Output the (X, Y) coordinate of the center of the cell containing the given text.  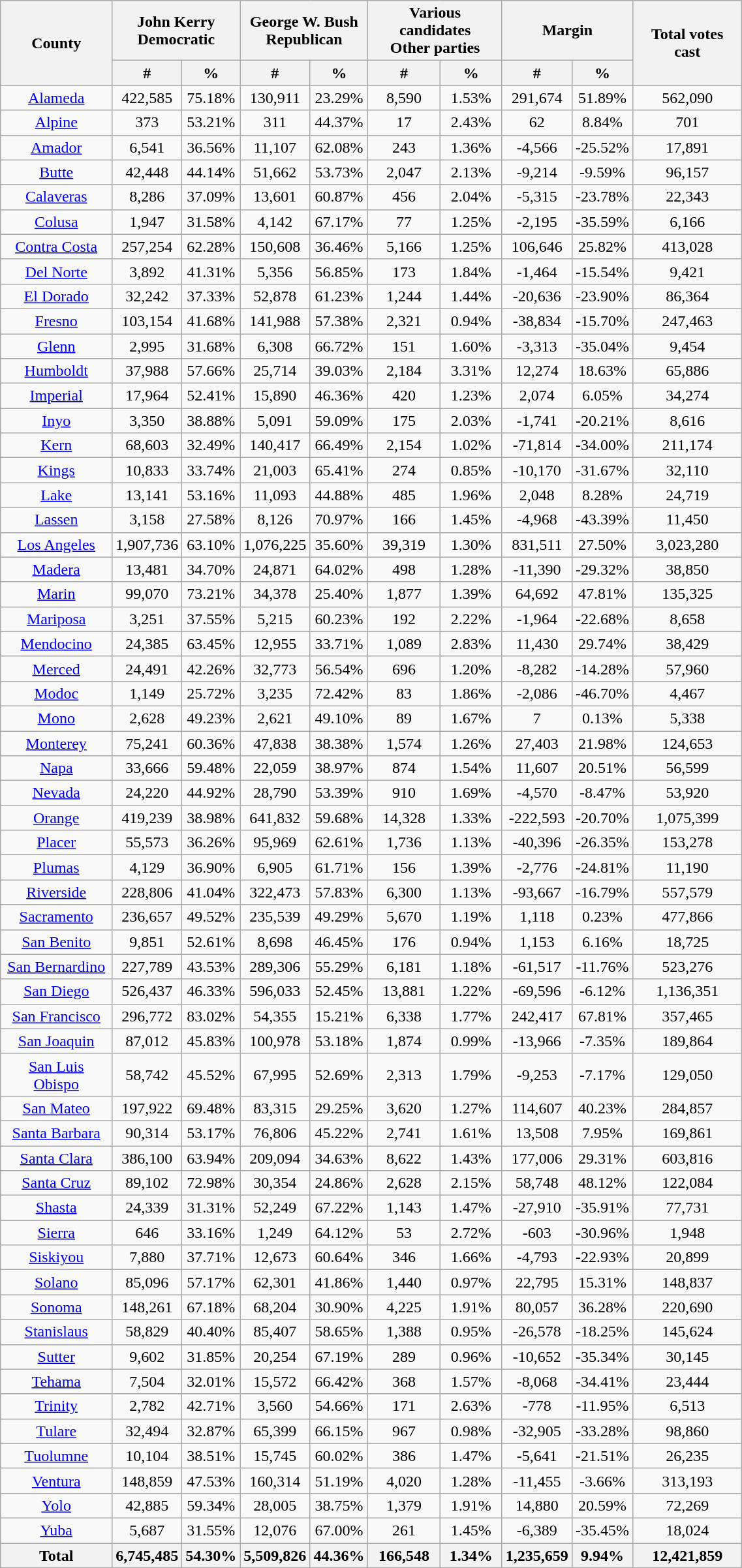
1,149 (147, 693)
42.71% (211, 1406)
6,745,485 (147, 1556)
11,450 (687, 520)
-22.68% (602, 619)
31.31% (211, 1208)
Contra Costa (56, 247)
1.79% (471, 1075)
58,748 (536, 1183)
38.88% (211, 421)
1,574 (404, 743)
26,235 (687, 1456)
38.51% (211, 1456)
1.43% (471, 1158)
67.22% (339, 1208)
2,741 (404, 1133)
-778 (536, 1406)
6,308 (275, 346)
6,513 (687, 1406)
17,891 (687, 147)
31.55% (211, 1530)
24,719 (687, 495)
6,300 (404, 892)
67.81% (602, 1016)
23.29% (339, 98)
-34.00% (602, 445)
-24.81% (602, 867)
8.84% (602, 123)
-603 (536, 1233)
-30.96% (602, 1233)
1.61% (471, 1133)
153,278 (687, 843)
242,417 (536, 1016)
4,225 (404, 1307)
31.68% (211, 346)
122,084 (687, 1183)
1.96% (471, 495)
24,491 (147, 669)
4,467 (687, 693)
75,241 (147, 743)
1,877 (404, 594)
67.19% (339, 1357)
-3.66% (602, 1481)
243 (404, 147)
41.04% (211, 892)
14,880 (536, 1505)
Riverside (56, 892)
89,102 (147, 1183)
-38,834 (536, 321)
-15.70% (602, 321)
Various candidatesOther parties (435, 31)
99,070 (147, 594)
8,286 (147, 197)
66.15% (339, 1431)
-40,396 (536, 843)
25.82% (602, 247)
38.38% (339, 743)
1,388 (404, 1332)
235,539 (275, 917)
28,005 (275, 1505)
36.26% (211, 843)
-15.54% (602, 271)
40.23% (602, 1108)
64.02% (339, 569)
-29.32% (602, 569)
0.85% (471, 470)
498 (404, 569)
36.46% (339, 247)
Tehama (56, 1381)
11,430 (536, 644)
21,003 (275, 470)
257,254 (147, 247)
1,089 (404, 644)
7 (536, 718)
34.70% (211, 569)
5,166 (404, 247)
11,607 (536, 768)
9,851 (147, 942)
141,988 (275, 321)
Madera (56, 569)
4,142 (275, 222)
Napa (56, 768)
62.61% (339, 843)
69.48% (211, 1108)
322,473 (275, 892)
28,790 (275, 793)
831,511 (536, 545)
33,666 (147, 768)
47,838 (275, 743)
-1,964 (536, 619)
2,995 (147, 346)
562,090 (687, 98)
148,261 (147, 1307)
42.26% (211, 669)
San Francisco (56, 1016)
25.72% (211, 693)
6,338 (404, 1016)
Mendocino (56, 644)
31.58% (211, 222)
9,454 (687, 346)
-10,652 (536, 1357)
5,509,826 (275, 1556)
55,573 (147, 843)
-2,776 (536, 867)
-27,910 (536, 1208)
Sacramento (56, 917)
274 (404, 470)
11,107 (275, 147)
47.53% (211, 1481)
53.16% (211, 495)
49.23% (211, 718)
148,859 (147, 1481)
261 (404, 1530)
54,355 (275, 1016)
-35.59% (602, 222)
32.49% (211, 445)
-25.52% (602, 147)
3,350 (147, 421)
228,806 (147, 892)
San Luis Obispo (56, 1075)
27.58% (211, 520)
-4,570 (536, 793)
62.28% (211, 247)
44.36% (339, 1556)
313,193 (687, 1481)
-10,170 (536, 470)
77 (404, 222)
Marin (56, 594)
129,050 (687, 1075)
-1,741 (536, 421)
Butte (56, 172)
1.86% (471, 693)
Santa Barbara (56, 1133)
-20,636 (536, 296)
Amador (56, 147)
-46.70% (602, 693)
386,100 (147, 1158)
Kings (56, 470)
291,674 (536, 98)
85,407 (275, 1332)
211,174 (687, 445)
2,047 (404, 172)
1.44% (471, 296)
60.02% (339, 1456)
72.42% (339, 693)
175 (404, 421)
1.54% (471, 768)
1,440 (404, 1282)
Inyo (56, 421)
-8,282 (536, 669)
6,541 (147, 147)
John KerryDemocratic (176, 31)
-9.59% (602, 172)
1.26% (471, 743)
57.17% (211, 1282)
3,023,280 (687, 545)
10,104 (147, 1456)
8,658 (687, 619)
61.23% (339, 296)
874 (404, 768)
11,190 (687, 867)
18,725 (687, 942)
60.36% (211, 743)
6,905 (275, 867)
603,816 (687, 1158)
106,646 (536, 247)
197,922 (147, 1108)
37,988 (147, 371)
5,687 (147, 1530)
80,057 (536, 1307)
171 (404, 1406)
7.95% (602, 1133)
247,463 (687, 321)
13,141 (147, 495)
156 (404, 867)
1,249 (275, 1233)
17,964 (147, 396)
64,692 (536, 594)
148,837 (687, 1282)
54.30% (211, 1556)
696 (404, 669)
3,560 (275, 1406)
63.45% (211, 644)
38,850 (687, 569)
60.64% (339, 1258)
35.60% (339, 545)
1.57% (471, 1381)
-61,517 (536, 967)
George W. BushRepublican (304, 31)
3,235 (275, 693)
32,773 (275, 669)
52.61% (211, 942)
1.22% (471, 991)
2,621 (275, 718)
-6,389 (536, 1530)
55.29% (339, 967)
51,662 (275, 172)
Alpine (56, 123)
67.00% (339, 1530)
-35.34% (602, 1357)
67.18% (211, 1307)
-11,455 (536, 1481)
San Benito (56, 942)
15,890 (275, 396)
1.67% (471, 718)
72.98% (211, 1183)
-8,068 (536, 1381)
346 (404, 1258)
46.36% (339, 396)
48.12% (602, 1183)
61.71% (339, 867)
13,508 (536, 1133)
Stanislaus (56, 1332)
1,153 (536, 942)
11,093 (275, 495)
209,094 (275, 1158)
83 (404, 693)
296,772 (147, 1016)
90,314 (147, 1133)
284,857 (687, 1108)
52.41% (211, 396)
Monterey (56, 743)
52.45% (339, 991)
45.22% (339, 1133)
34,274 (687, 396)
3,620 (404, 1108)
San Diego (56, 991)
-11.76% (602, 967)
-9,214 (536, 172)
5,091 (275, 421)
18,024 (687, 1530)
2,074 (536, 396)
49.29% (339, 917)
145,624 (687, 1332)
0.98% (471, 1431)
2.83% (471, 644)
56,599 (687, 768)
8,590 (404, 98)
420 (404, 396)
-11,390 (536, 569)
54.66% (339, 1406)
-26.35% (602, 843)
5,670 (404, 917)
29.74% (602, 644)
15.31% (602, 1282)
20.59% (602, 1505)
Nevada (56, 793)
13,881 (404, 991)
-7.17% (602, 1075)
38.97% (339, 768)
46.45% (339, 942)
0.13% (602, 718)
2.22% (471, 619)
30,145 (687, 1357)
Yolo (56, 1505)
Lake (56, 495)
29.31% (602, 1158)
24.86% (339, 1183)
24,220 (147, 793)
-35.45% (602, 1530)
62,301 (275, 1282)
66.49% (339, 445)
526,437 (147, 991)
42,448 (147, 172)
Sierra (56, 1233)
Mono (56, 718)
596,033 (275, 991)
24,339 (147, 1208)
52,878 (275, 296)
41.86% (339, 1282)
-20.21% (602, 421)
176 (404, 942)
2.15% (471, 1183)
-35.04% (602, 346)
-3,313 (536, 346)
53.18% (339, 1041)
33.71% (339, 644)
13,601 (275, 197)
8,126 (275, 520)
37.33% (211, 296)
140,417 (275, 445)
27.50% (602, 545)
166,548 (404, 1556)
5,215 (275, 619)
El Dorado (56, 296)
1.18% (471, 967)
1.02% (471, 445)
177,006 (536, 1158)
15,572 (275, 1381)
36.56% (211, 147)
-33.28% (602, 1431)
40.40% (211, 1332)
56.85% (339, 271)
220,690 (687, 1307)
San Mateo (56, 1108)
Glenn (56, 346)
30,354 (275, 1183)
4,020 (404, 1481)
151 (404, 346)
65,399 (275, 1431)
192 (404, 619)
86,364 (687, 296)
477,866 (687, 917)
27,403 (536, 743)
75.18% (211, 98)
63.94% (211, 1158)
Margin (567, 31)
59.68% (339, 818)
57.38% (339, 321)
2,184 (404, 371)
64.12% (339, 1233)
-4,793 (536, 1258)
-22.93% (602, 1258)
37.09% (211, 197)
641,832 (275, 818)
173 (404, 271)
189,864 (687, 1041)
Tuolumne (56, 1456)
5,356 (275, 271)
18.63% (602, 371)
21.98% (602, 743)
15.21% (339, 1016)
6.16% (602, 942)
Santa Clara (56, 1158)
386 (404, 1456)
130,911 (275, 98)
25.40% (339, 594)
58,829 (147, 1332)
1.36% (471, 147)
32.87% (211, 1431)
3,892 (147, 271)
45.83% (211, 1041)
San Bernardino (56, 967)
Imperial (56, 396)
289,306 (275, 967)
45.52% (211, 1075)
41.68% (211, 321)
Calaveras (56, 197)
Santa Cruz (56, 1183)
413,028 (687, 247)
51.89% (602, 98)
7,504 (147, 1381)
Total votes cast (687, 43)
23,444 (687, 1381)
62.08% (339, 147)
1,076,225 (275, 545)
-4,566 (536, 147)
422,585 (147, 98)
0.95% (471, 1332)
Alameda (56, 98)
63.10% (211, 545)
Trinity (56, 1406)
44.88% (339, 495)
1,947 (147, 222)
72,269 (687, 1505)
38.75% (339, 1505)
-7.35% (602, 1041)
Ventura (56, 1481)
73.21% (211, 594)
44.92% (211, 793)
1.20% (471, 669)
0.23% (602, 917)
-23.78% (602, 197)
33.74% (211, 470)
100,978 (275, 1041)
Orange (56, 818)
20,899 (687, 1258)
65,886 (687, 371)
Shasta (56, 1208)
36.90% (211, 867)
-2,086 (536, 693)
-5,641 (536, 1456)
456 (404, 197)
-71,814 (536, 445)
20.51% (602, 768)
1,244 (404, 296)
1,736 (404, 843)
66.42% (339, 1381)
160,314 (275, 1481)
36.28% (602, 1307)
-35.91% (602, 1208)
103,154 (147, 321)
523,276 (687, 967)
67,995 (275, 1075)
2,321 (404, 321)
46.33% (211, 991)
Tulare (56, 1431)
15,745 (275, 1456)
59.48% (211, 768)
12,076 (275, 1530)
1.34% (471, 1556)
227,789 (147, 967)
8.28% (602, 495)
-13,966 (536, 1041)
0.96% (471, 1357)
357,465 (687, 1016)
67.17% (339, 222)
Humboldt (56, 371)
2,154 (404, 445)
32,242 (147, 296)
2.04% (471, 197)
17 (404, 123)
98,860 (687, 1431)
38.98% (211, 818)
1.60% (471, 346)
47.81% (602, 594)
County (56, 43)
124,653 (687, 743)
22,795 (536, 1282)
1.19% (471, 917)
Solano (56, 1282)
68,204 (275, 1307)
83,315 (275, 1108)
53 (404, 1233)
Los Angeles (56, 545)
38,429 (687, 644)
52.69% (339, 1075)
0.97% (471, 1282)
9.94% (602, 1556)
32,110 (687, 470)
44.14% (211, 172)
8,698 (275, 942)
49.52% (211, 917)
1.30% (471, 545)
24,871 (275, 569)
0.99% (471, 1041)
-20.70% (602, 818)
150,608 (275, 247)
6,181 (404, 967)
10,833 (147, 470)
3.31% (471, 371)
Siskiyou (56, 1258)
3,158 (147, 520)
-6.12% (602, 991)
37.55% (211, 619)
57.83% (339, 892)
-34.41% (602, 1381)
6.05% (602, 396)
-43.39% (602, 520)
2.72% (471, 1233)
34,378 (275, 594)
33.16% (211, 1233)
12,274 (536, 371)
Placer (56, 843)
2,782 (147, 1406)
25,714 (275, 371)
Sonoma (56, 1307)
2,313 (404, 1075)
89 (404, 718)
9,421 (687, 271)
53.21% (211, 123)
95,969 (275, 843)
24,385 (147, 644)
85,096 (147, 1282)
6,166 (687, 222)
-4,968 (536, 520)
1,907,736 (147, 545)
65.41% (339, 470)
2,048 (536, 495)
30.90% (339, 1307)
60.87% (339, 197)
31.85% (211, 1357)
32,494 (147, 1431)
169,861 (687, 1133)
41.31% (211, 271)
-14.28% (602, 669)
-69,596 (536, 991)
52,249 (275, 1208)
76,806 (275, 1133)
1.23% (471, 396)
-32,905 (536, 1431)
Colusa (56, 222)
1,235,659 (536, 1556)
Sutter (56, 1357)
68,603 (147, 445)
967 (404, 1431)
1.69% (471, 793)
Lassen (56, 520)
-222,593 (536, 818)
Yuba (56, 1530)
59.34% (211, 1505)
Merced (56, 669)
2.63% (471, 1406)
57.66% (211, 371)
1.53% (471, 98)
-21.51% (602, 1456)
1,118 (536, 917)
Fresno (56, 321)
701 (687, 123)
1.77% (471, 1016)
8,622 (404, 1158)
Plumas (56, 867)
1.66% (471, 1258)
9,602 (147, 1357)
373 (147, 123)
-93,667 (536, 892)
13,481 (147, 569)
-5,315 (536, 197)
53.39% (339, 793)
1,136,351 (687, 991)
96,157 (687, 172)
39,319 (404, 545)
60.23% (339, 619)
43.53% (211, 967)
-2,195 (536, 222)
12,673 (275, 1258)
-16.79% (602, 892)
-31.67% (602, 470)
1,075,399 (687, 818)
56.54% (339, 669)
2.03% (471, 421)
1.27% (471, 1108)
-26,578 (536, 1332)
20,254 (275, 1357)
Mariposa (56, 619)
12,421,859 (687, 1556)
62 (536, 123)
1,379 (404, 1505)
646 (147, 1233)
-9,253 (536, 1075)
289 (404, 1357)
Modoc (56, 693)
22,343 (687, 197)
910 (404, 793)
66.72% (339, 346)
Del Norte (56, 271)
-23.90% (602, 296)
-18.25% (602, 1332)
-8.47% (602, 793)
32.01% (211, 1381)
70.97% (339, 520)
-1,464 (536, 271)
485 (404, 495)
4,129 (147, 867)
83.02% (211, 1016)
39.03% (339, 371)
12,955 (275, 644)
419,239 (147, 818)
135,325 (687, 594)
57,960 (687, 669)
2.43% (471, 123)
Total (56, 1556)
77,731 (687, 1208)
3,251 (147, 619)
22,059 (275, 768)
58.65% (339, 1332)
1.84% (471, 271)
San Joaquin (56, 1041)
1.33% (471, 818)
557,579 (687, 892)
7,880 (147, 1258)
Kern (56, 445)
311 (275, 123)
58,742 (147, 1075)
368 (404, 1381)
87,012 (147, 1041)
49.10% (339, 718)
53.17% (211, 1133)
8,616 (687, 421)
51.19% (339, 1481)
14,328 (404, 818)
37.71% (211, 1258)
166 (404, 520)
59.09% (339, 421)
1,143 (404, 1208)
29.25% (339, 1108)
53,920 (687, 793)
44.37% (339, 123)
1,948 (687, 1233)
-11.95% (602, 1406)
34.63% (339, 1158)
5,338 (687, 718)
53.73% (339, 172)
2.13% (471, 172)
1,874 (404, 1041)
114,607 (536, 1108)
42,885 (147, 1505)
236,657 (147, 917)
